Output the (x, y) coordinate of the center of the cell containing the given text.  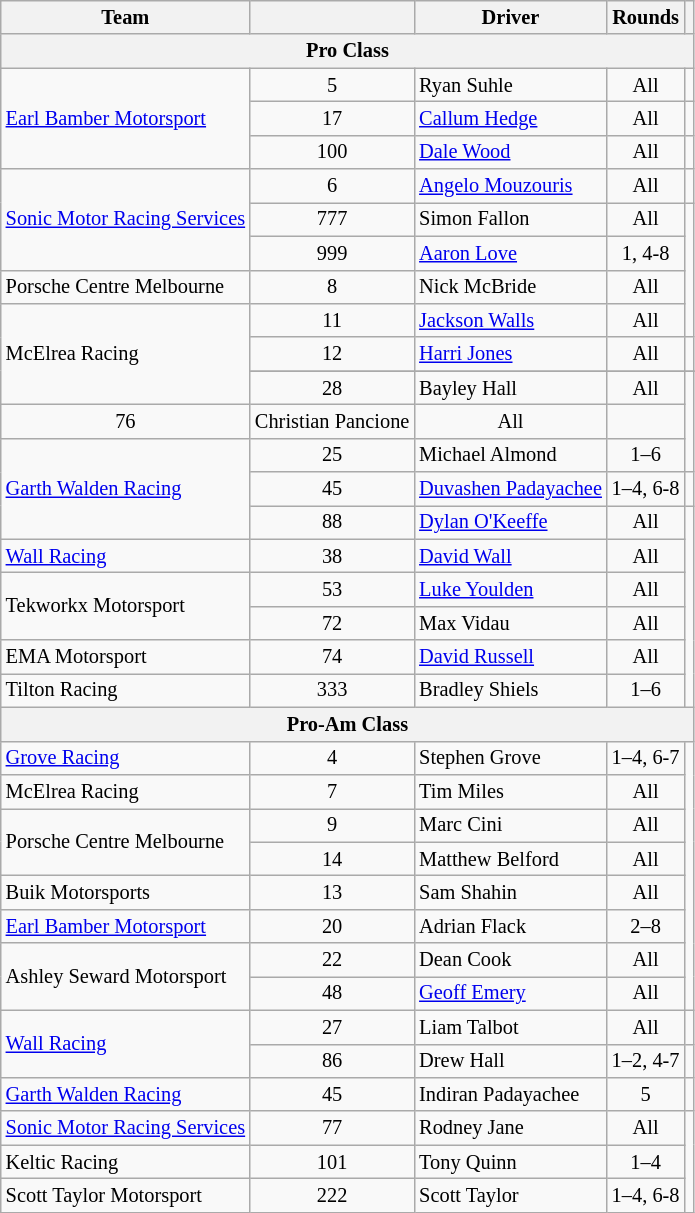
Dean Cook (510, 960)
1–4 (646, 1162)
Harri Jones (510, 354)
333 (332, 690)
Tekworkx Motorsport (126, 606)
Grove Racing (126, 758)
86 (332, 1061)
Christian Pancione (332, 421)
Geoff Emery (510, 993)
11 (332, 320)
Keltic Racing (126, 1162)
Buik Motorsports (126, 892)
Scott Taylor Motorsport (126, 1195)
Simon Fallon (510, 219)
14 (332, 859)
Duvashen Padayachee (510, 489)
Angelo Mouzouris (510, 186)
1–2, 4-7 (646, 1061)
Bayley Hall (510, 388)
Nick McBride (510, 287)
74 (332, 657)
2–8 (646, 926)
Team (126, 17)
Dale Wood (510, 152)
Indiran Padayachee (510, 1094)
999 (332, 253)
Michael Almond (510, 455)
8 (332, 287)
Tim Miles (510, 791)
100 (332, 152)
77 (332, 1128)
7 (332, 791)
222 (332, 1195)
Bradley Shiels (510, 690)
101 (332, 1162)
1–4, 6-7 (646, 758)
Pro Class (348, 51)
20 (332, 926)
EMA Motorsport (126, 657)
Scott Taylor (510, 1195)
777 (332, 219)
25 (332, 455)
Pro-Am Class (348, 724)
David Russell (510, 657)
72 (332, 623)
48 (332, 993)
27 (332, 1027)
88 (332, 522)
Ryan Suhle (510, 85)
6 (332, 186)
Aaron Love (510, 253)
9 (332, 825)
Adrian Flack (510, 926)
Drew Hall (510, 1061)
Marc Cini (510, 825)
Rounds (646, 17)
Luke Youlden (510, 589)
Dylan O'Keeffe (510, 522)
1, 4-8 (646, 253)
Ashley Seward Motorsport (126, 976)
Jackson Walls (510, 320)
53 (332, 589)
Max Vidau (510, 623)
13 (332, 892)
Matthew Belford (510, 859)
38 (332, 556)
4 (332, 758)
17 (332, 118)
Driver (510, 17)
Stephen Grove (510, 758)
Rodney Jane (510, 1128)
Tony Quinn (510, 1162)
Tilton Racing (126, 690)
David Wall (510, 556)
76 (126, 421)
Callum Hedge (510, 118)
Liam Talbot (510, 1027)
Sam Shahin (510, 892)
22 (332, 960)
28 (332, 388)
12 (332, 354)
